Find where the given text appears and provide that cell's center as [x, y] coordinate. 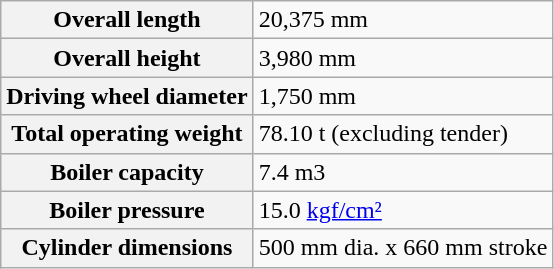
7.4 m3 [403, 172]
Boiler pressure [127, 210]
1,750 mm [403, 96]
15.0 kgf/cm² [403, 210]
Overall height [127, 58]
Boiler capacity [127, 172]
Cylinder dimensions [127, 248]
20,375 mm [403, 20]
78.10 t (excluding tender) [403, 134]
Total operating weight [127, 134]
500 mm dia. x 660 mm stroke [403, 248]
3,980 mm [403, 58]
Driving wheel diameter [127, 96]
Overall length [127, 20]
